Find where the given text appears and provide that cell's center as (X, Y) coordinate. 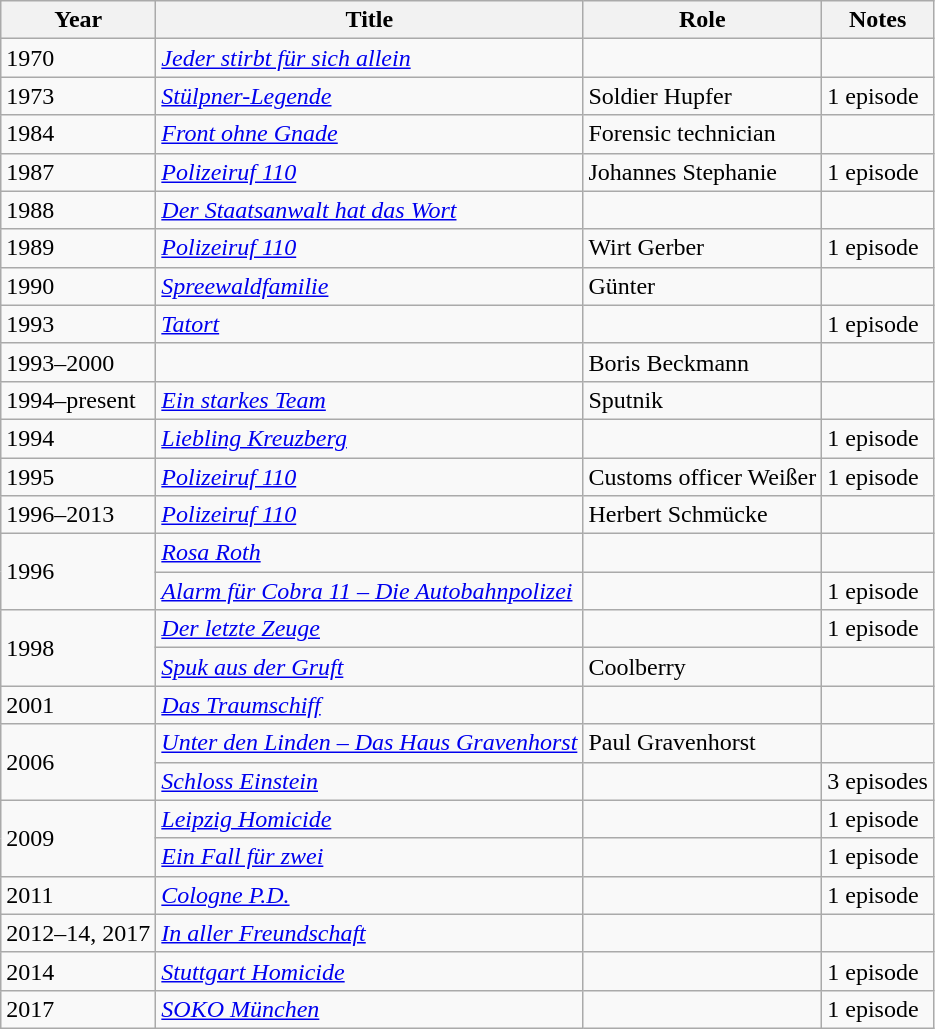
SOKO München (370, 1009)
Stülpner-Legende (370, 96)
2012–14, 2017 (78, 933)
Alarm für Cobra 11 – Die Autobahnpolizei (370, 591)
1987 (78, 172)
1993–2000 (78, 362)
Role (702, 20)
Coolberry (702, 667)
Ein Fall für zwei (370, 857)
1994 (78, 438)
1988 (78, 210)
Soldier Hupfer (702, 96)
1995 (78, 477)
Spreewaldfamilie (370, 286)
Sputnik (702, 400)
Customs officer Weißer (702, 477)
Der Staatsanwalt hat das Wort (370, 210)
Das Traumschiff (370, 705)
2001 (78, 705)
Front ohne Gnade (370, 134)
1996 (78, 572)
Schloss Einstein (370, 781)
In aller Freundschaft (370, 933)
Jeder stirbt für sich allein (370, 58)
Der letzte Zeuge (370, 629)
Ein starkes Team (370, 400)
1990 (78, 286)
2006 (78, 762)
1984 (78, 134)
Cologne P.D. (370, 895)
Forensic technician (702, 134)
1998 (78, 648)
Johannes Stephanie (702, 172)
2011 (78, 895)
3 episodes (878, 781)
Herbert Schmücke (702, 515)
Liebling Kreuzberg (370, 438)
Paul Gravenhorst (702, 743)
Title (370, 20)
1993 (78, 324)
Spuk aus der Gruft (370, 667)
Notes (878, 20)
Leipzig Homicide (370, 819)
Rosa Roth (370, 553)
1989 (78, 248)
1973 (78, 96)
Wirt Gerber (702, 248)
Stuttgart Homicide (370, 971)
2017 (78, 1009)
Tatort (370, 324)
1994–present (78, 400)
Boris Beckmann (702, 362)
1970 (78, 58)
2009 (78, 838)
Unter den Linden – Das Haus Gravenhorst (370, 743)
Year (78, 20)
2014 (78, 971)
Günter (702, 286)
1996–2013 (78, 515)
